Scan for the cell matching the given text and deliver its [X, Y] coordinate at center. 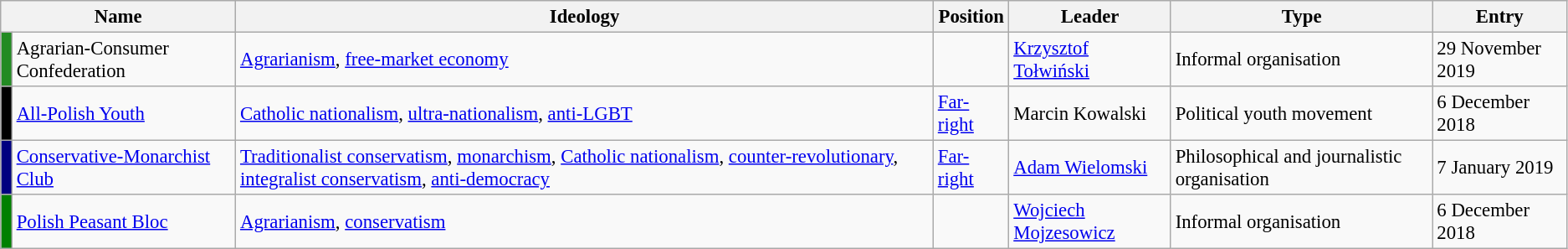
Traditionalist conservatism, monarchism, Catholic nationalism, counter-revolutionary, integralist conservatism, anti-democracy [585, 168]
Adam Wielomski [1089, 168]
Entry [1499, 17]
Position [971, 17]
Type [1302, 17]
Conservative-Monarchist Club [124, 168]
Agrarian-Consumer Confederation [124, 60]
7 January 2019 [1499, 168]
Political youth movement [1302, 114]
29 November 2019 [1499, 60]
All-Polish Youth [124, 114]
Leader [1089, 17]
Philosophical and journalistic organisation [1302, 168]
Krzysztof Tołwiński [1089, 60]
Marcin Kowalski [1089, 114]
Name [119, 17]
Agrarianism, conservatism [585, 221]
Wojciech Mojzesowicz [1089, 221]
Polish Peasant Bloc [124, 221]
Catholic nationalism, ultra-nationalism, anti-LGBT [585, 114]
Agrarianism, free-market economy [585, 60]
Ideology [585, 17]
